Return (X, Y) of the center of cell containing provided text 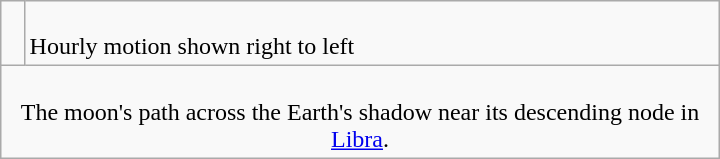
The moon's path across the Earth's shadow near its descending node in Libra. (360, 112)
Hourly motion shown right to left (372, 34)
